For the text-containing cell, return its midpoint in (x, y) coordinate format. 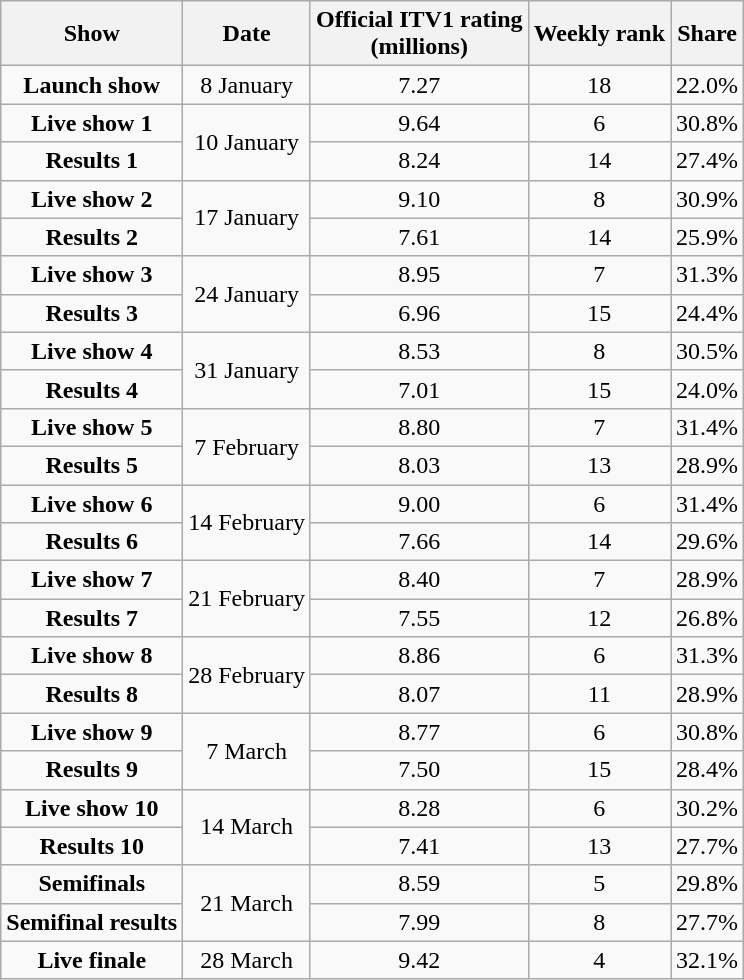
Live show 5 (92, 427)
9.42 (419, 960)
Live show 10 (92, 808)
8.86 (419, 656)
10 January (247, 142)
9.10 (419, 199)
8.59 (419, 884)
28 March (247, 960)
Live show 3 (92, 275)
7.99 (419, 922)
7.61 (419, 237)
7.27 (419, 85)
Results 10 (92, 846)
30.9% (708, 199)
Results 3 (92, 313)
Show (92, 34)
Live show 7 (92, 580)
8 January (247, 85)
26.8% (708, 618)
30.2% (708, 808)
Results 4 (92, 389)
24.0% (708, 389)
9.00 (419, 503)
Semifinals (92, 884)
5 (599, 884)
4 (599, 960)
21 March (247, 903)
8.80 (419, 427)
6.96 (419, 313)
7 February (247, 446)
27.4% (708, 161)
Launch show (92, 85)
Semifinal results (92, 922)
24.4% (708, 313)
17 January (247, 218)
7.50 (419, 770)
8.28 (419, 808)
30.5% (708, 351)
7.55 (419, 618)
Live show 4 (92, 351)
12 (599, 618)
8.53 (419, 351)
24 January (247, 294)
14 February (247, 522)
21 February (247, 599)
Live show 8 (92, 656)
7.66 (419, 542)
Share (708, 34)
29.8% (708, 884)
8.24 (419, 161)
8.07 (419, 694)
Results 8 (92, 694)
7 March (247, 751)
11 (599, 694)
28.4% (708, 770)
Results 6 (92, 542)
Results 9 (92, 770)
Live finale (92, 960)
7.01 (419, 389)
Results 5 (92, 465)
29.6% (708, 542)
7.41 (419, 846)
Results 1 (92, 161)
Live show 9 (92, 732)
8.40 (419, 580)
Results 2 (92, 237)
14 March (247, 827)
Date (247, 34)
8.77 (419, 732)
32.1% (708, 960)
8.03 (419, 465)
Live show 6 (92, 503)
Live show 2 (92, 199)
22.0% (708, 85)
Results 7 (92, 618)
28 February (247, 675)
25.9% (708, 237)
8.95 (419, 275)
18 (599, 85)
Weekly rank (599, 34)
Live show 1 (92, 123)
Official ITV1 rating(millions) (419, 34)
31 January (247, 370)
9.64 (419, 123)
